Extract the (x, y) coordinate from the center of the cell holding the provided text.  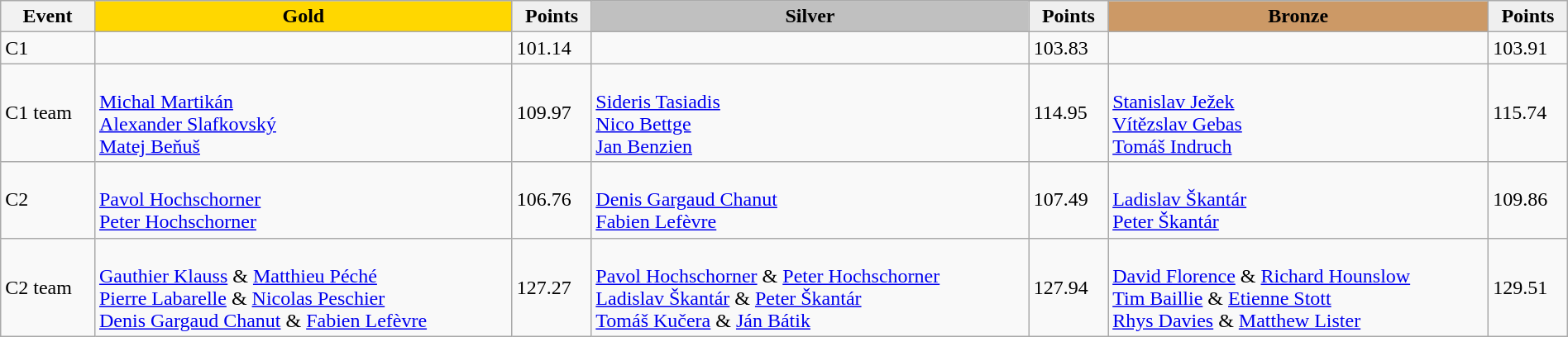
Event (48, 17)
Gauthier Klauss & Matthieu PéchéPierre Labarelle & Nicolas PeschierDenis Gargaud Chanut & Fabien Lefèvre (303, 287)
C1 (48, 48)
C1 team (48, 112)
David Florence & Richard HounslowTim Baillie & Etienne StottRhys Davies & Matthew Lister (1298, 287)
C2 (48, 200)
109.97 (552, 112)
Stanislav JežekVítězslav GebasTomáš Indruch (1298, 112)
127.94 (1068, 287)
C2 team (48, 287)
115.74 (1528, 112)
Michal MartikánAlexander SlafkovskýMatej Beňuš (303, 112)
127.27 (552, 287)
Ladislav ŠkantárPeter Škantár (1298, 200)
Pavol HochschornerPeter Hochschorner (303, 200)
Gold (303, 17)
Silver (810, 17)
Denis Gargaud ChanutFabien Lefèvre (810, 200)
103.83 (1068, 48)
114.95 (1068, 112)
101.14 (552, 48)
109.86 (1528, 200)
129.51 (1528, 287)
Pavol Hochschorner & Peter HochschornerLadislav Škantár & Peter ŠkantárTomáš Kučera & Ján Bátik (810, 287)
Sideris TasiadisNico BettgeJan Benzien (810, 112)
Bronze (1298, 17)
107.49 (1068, 200)
106.76 (552, 200)
103.91 (1528, 48)
